Return the (x, y) coordinate for the center point of the cell that contains the specified text.  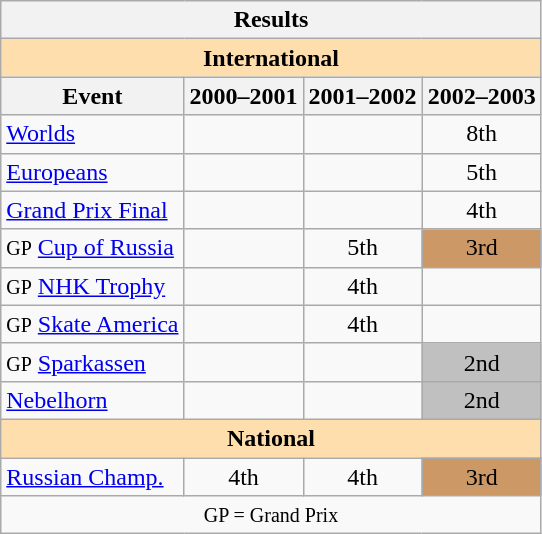
International (271, 58)
National (271, 438)
2000–2001 (244, 96)
GP Sparkassen (92, 362)
GP = Grand Prix (271, 515)
Worlds (92, 134)
Russian Champ. (92, 477)
Results (271, 20)
GP Cup of Russia (92, 248)
Nebelhorn (92, 400)
8th (482, 134)
Event (92, 96)
GP Skate America (92, 324)
Grand Prix Final (92, 210)
GP NHK Trophy (92, 286)
2001–2002 (362, 96)
Europeans (92, 172)
2002–2003 (482, 96)
